Detect which cell encompasses the target text, then output its [x, y] center coordinate. 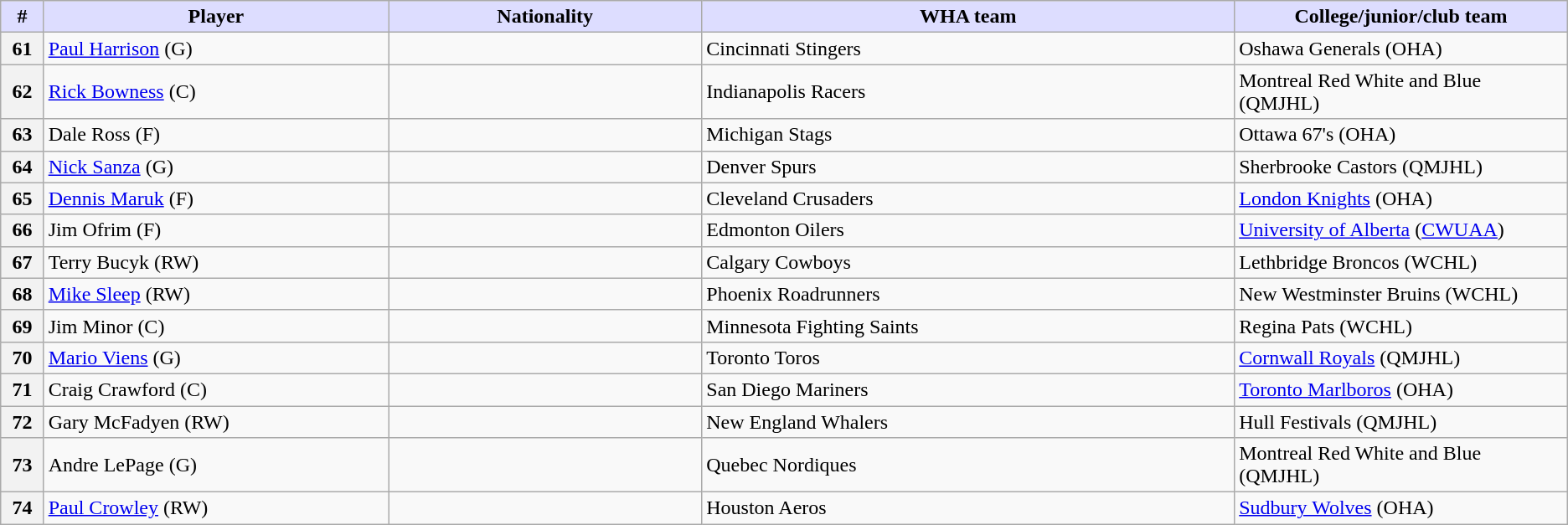
Nationality [545, 17]
Sudbury Wolves (OHA) [1401, 508]
Michigan Stags [968, 135]
# [22, 17]
Gary McFadyen (RW) [216, 421]
San Diego Mariners [968, 389]
Paul Harrison (G) [216, 49]
Jim Ofrim (F) [216, 230]
Hull Festivals (QMJHL) [1401, 421]
71 [22, 389]
Toronto Toros [968, 358]
66 [22, 230]
WHA team [968, 17]
Jim Minor (C) [216, 326]
Lethbridge Broncos (WCHL) [1401, 262]
Denver Spurs [968, 167]
Calgary Cowboys [968, 262]
Andre LePage (G) [216, 466]
Terry Bucyk (RW) [216, 262]
Ottawa 67's (OHA) [1401, 135]
Regina Pats (WCHL) [1401, 326]
Nick Sanza (G) [216, 167]
Phoenix Roadrunners [968, 294]
Rick Bowness (C) [216, 92]
Houston Aeros [968, 508]
Sherbrooke Castors (QMJHL) [1401, 167]
Dennis Maruk (F) [216, 198]
Minnesota Fighting Saints [968, 326]
University of Alberta (CWUAA) [1401, 230]
67 [22, 262]
Craig Crawford (C) [216, 389]
Mario Viens (G) [216, 358]
Mike Sleep (RW) [216, 294]
Quebec Nordiques [968, 466]
65 [22, 198]
64 [22, 167]
61 [22, 49]
68 [22, 294]
70 [22, 358]
69 [22, 326]
London Knights (OHA) [1401, 198]
62 [22, 92]
63 [22, 135]
New England Whalers [968, 421]
New Westminster Bruins (WCHL) [1401, 294]
Dale Ross (F) [216, 135]
Edmonton Oilers [968, 230]
Cornwall Royals (QMJHL) [1401, 358]
Cincinnati Stingers [968, 49]
College/junior/club team [1401, 17]
Toronto Marlboros (OHA) [1401, 389]
74 [22, 508]
Indianapolis Racers [968, 92]
73 [22, 466]
Oshawa Generals (OHA) [1401, 49]
Paul Crowley (RW) [216, 508]
72 [22, 421]
Player [216, 17]
Cleveland Crusaders [968, 198]
